Locate the cell with the specified text and output its (X, Y) center coordinate. 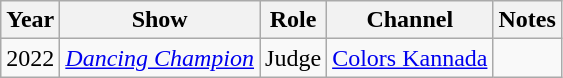
Judge (294, 58)
Year (30, 20)
Role (294, 20)
Notes (527, 20)
Dancing Champion (160, 58)
2022 (30, 58)
Channel (410, 20)
Colors Kannada (410, 58)
Show (160, 20)
